Locate the cell with the specified text and output its [X, Y] center coordinate. 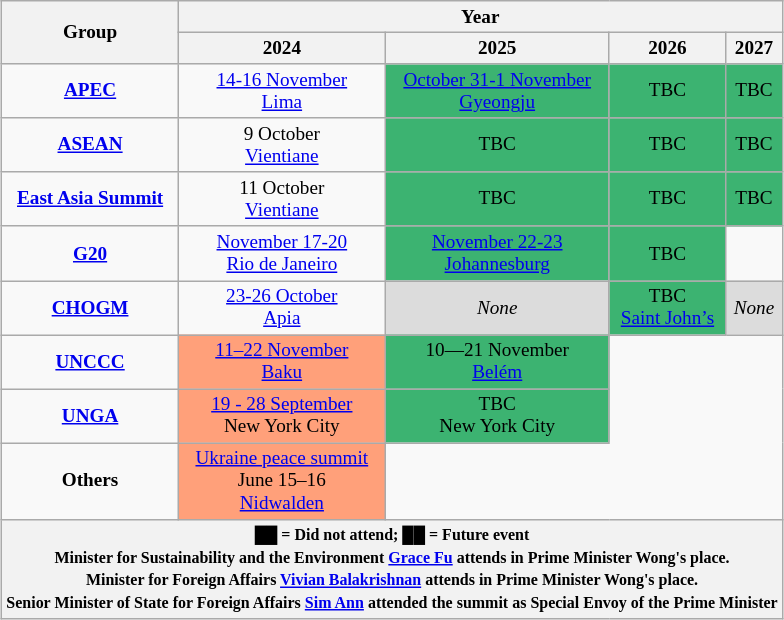
14-16 November Lima [282, 91]
10—21 November Belém [497, 362]
UNGA [90, 416]
G20 [90, 253]
2026 [668, 48]
TBC Saint John’s [668, 307]
9 October Vientiane [282, 145]
23-26 October Apia [282, 307]
Year [480, 17]
Group [90, 32]
CHOGM [90, 307]
October 31-1 November Gyeongju [497, 91]
Others [90, 482]
UNCCC [90, 362]
11 October Vientiane [282, 199]
November 22-23 Johannesburg [497, 253]
2027 [754, 48]
2024 [282, 48]
ASEAN [90, 145]
19 - 28 September New York City [282, 416]
Ukraine peace summitJune 15–16 Nidwalden [282, 482]
East Asia Summit [90, 199]
11–22 November Baku [282, 362]
2025 [497, 48]
TBC New York City [497, 416]
APEC [90, 91]
November 17-20 Rio de Janeiro [282, 253]
